Scan for the cell matching the given text and deliver its [x, y] coordinate at center. 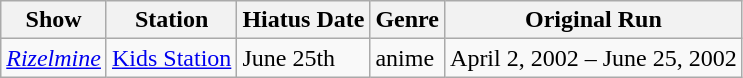
June 25th [304, 58]
Station [171, 20]
anime [408, 58]
Original Run [594, 20]
Show [54, 20]
Genre [408, 20]
Rizelmine [54, 58]
April 2, 2002 – June 25, 2002 [594, 58]
Hiatus Date [304, 20]
Kids Station [171, 58]
